From the cell containing the given text, extract its center point as (x, y) coordinate. 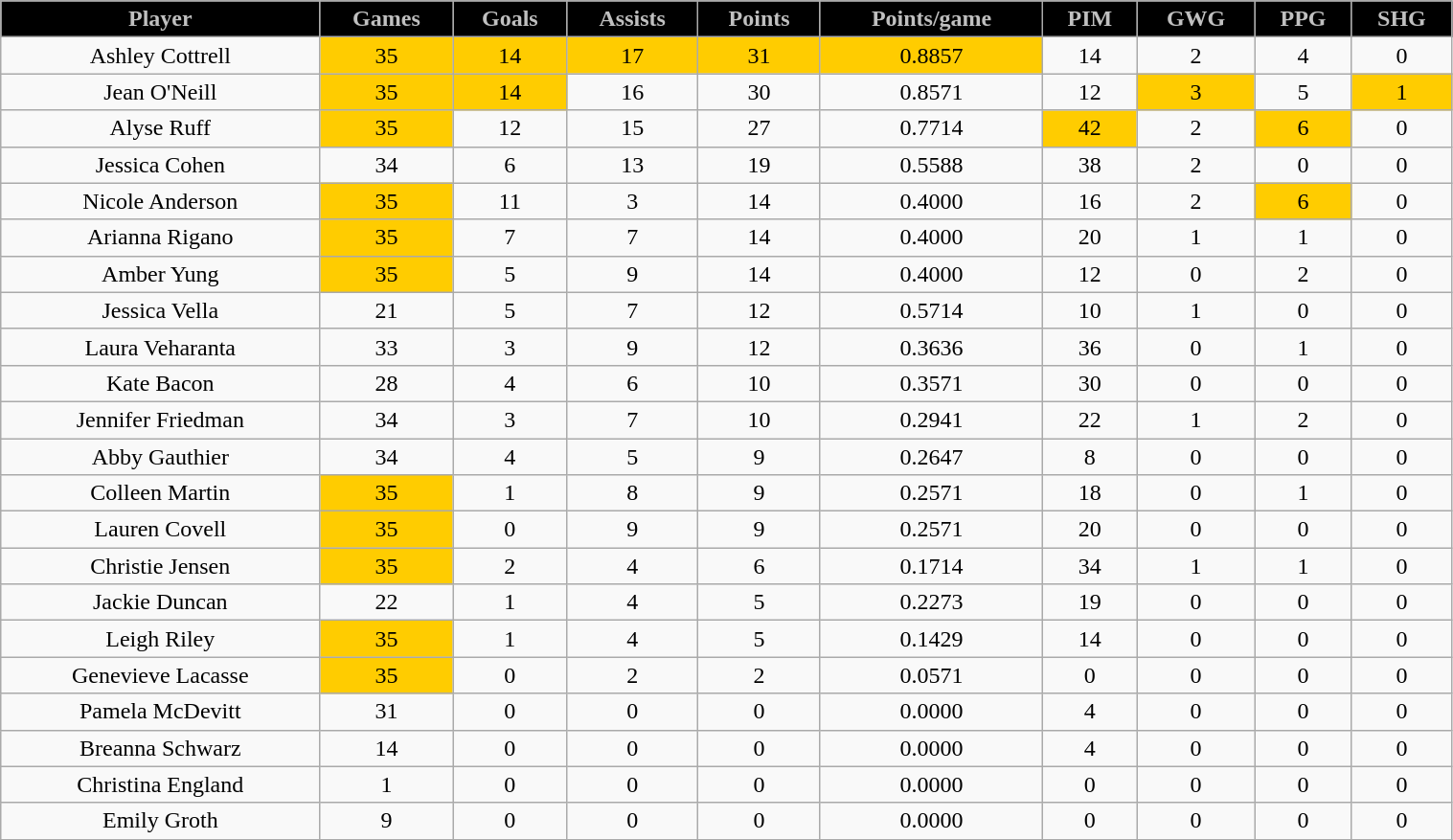
0.8857 (931, 56)
Christie Jensen (161, 566)
Laura Veharanta (161, 347)
Assists (632, 19)
33 (387, 347)
Jennifer Friedman (161, 420)
0.0571 (931, 675)
Jessica Vella (161, 310)
Player (161, 19)
Leigh Riley (161, 639)
Nicole Anderson (161, 201)
Lauren Covell (161, 530)
0.7714 (931, 128)
27 (760, 128)
11 (510, 201)
Kate Bacon (161, 383)
13 (632, 165)
0.2941 (931, 420)
0.5714 (931, 310)
SHG (1402, 19)
0.2647 (931, 457)
21 (387, 310)
0.3571 (931, 383)
36 (1090, 347)
Christina England (161, 784)
28 (387, 383)
17 (632, 56)
Jackie Duncan (161, 602)
Points (760, 19)
PPG (1303, 19)
Breanna Schwarz (161, 748)
0.1429 (931, 639)
Arianna Rigano (161, 238)
0.1714 (931, 566)
Amber Yung (161, 274)
Jean O'Neill (161, 92)
Jessica Cohen (161, 165)
38 (1090, 165)
42 (1090, 128)
Pamela McDevitt (161, 712)
0.5588 (931, 165)
PIM (1090, 19)
Colleen Martin (161, 493)
Goals (510, 19)
0.3636 (931, 347)
Genevieve Lacasse (161, 675)
Alyse Ruff (161, 128)
Games (387, 19)
Points/game (931, 19)
GWG (1195, 19)
18 (1090, 493)
0.8571 (931, 92)
Ashley Cottrell (161, 56)
15 (632, 128)
0.2273 (931, 602)
Emily Groth (161, 821)
Abby Gauthier (161, 457)
